From the cell containing the given text, extract its center point as [x, y] coordinate. 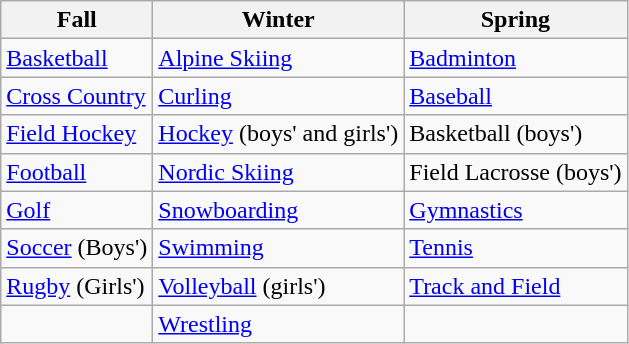
Field Hockey [77, 134]
Alpine Skiing [278, 58]
Football [77, 172]
Rugby (Girls') [77, 286]
Volleyball (girls') [278, 286]
Soccer (Boys') [77, 248]
Wrestling [278, 324]
Baseball [516, 96]
Basketball (boys') [516, 134]
Field Lacrosse (boys') [516, 172]
Badminton [516, 58]
Fall [77, 20]
Snowboarding [278, 210]
Tennis [516, 248]
Gymnastics [516, 210]
Golf [77, 210]
Track and Field [516, 286]
Spring [516, 20]
Nordic Skiing [278, 172]
Winter [278, 20]
Curling [278, 96]
Hockey (boys' and girls') [278, 134]
Basketball [77, 58]
Cross Country [77, 96]
Swimming [278, 248]
